Locate the cell with the specified text and output its [x, y] center coordinate. 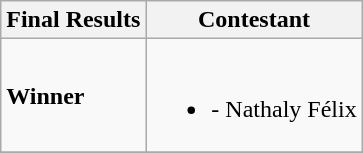
Final Results [74, 20]
- Nathaly Félix [254, 96]
Contestant [254, 20]
Winner [74, 96]
